Find where the given text appears and provide that cell's center as (X, Y) coordinate. 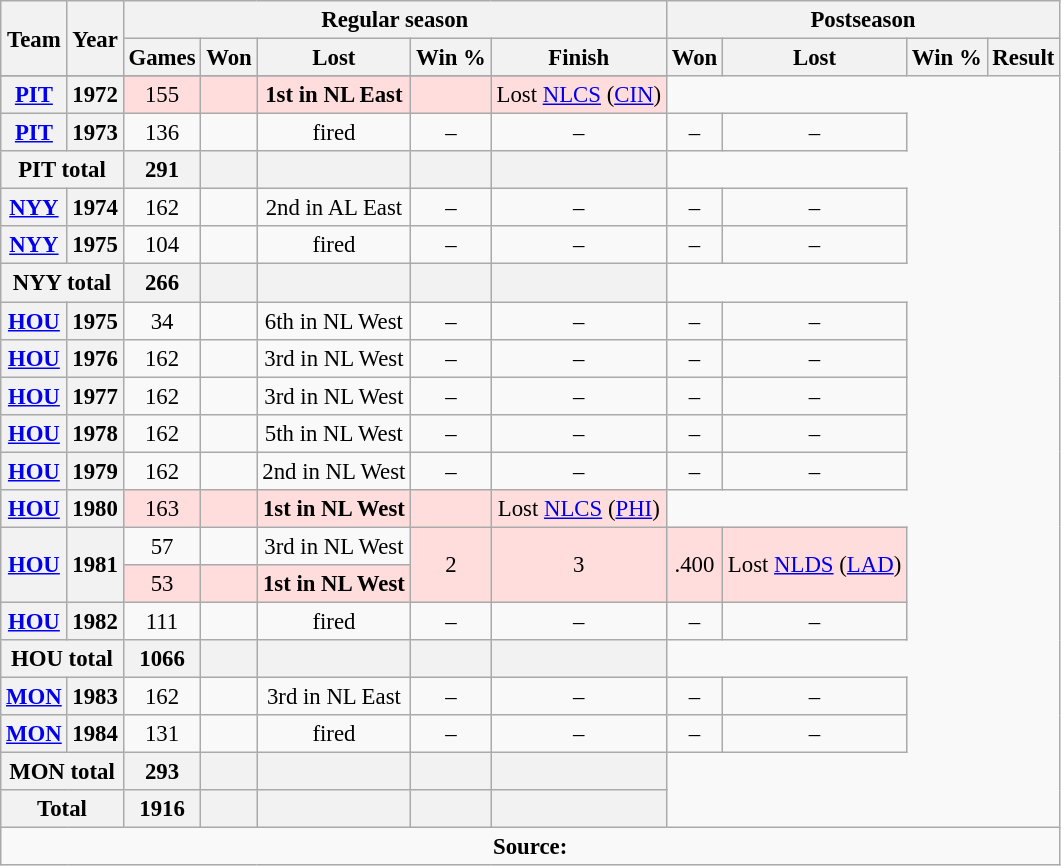
1980 (95, 509)
Source: (530, 847)
1976 (95, 358)
57 (162, 546)
Lost NLDS (LAD) (815, 564)
1981 (95, 564)
Team (34, 38)
1984 (95, 734)
1974 (95, 208)
136 (162, 133)
291 (162, 170)
1st in NL East (334, 95)
34 (162, 321)
2nd in NL West (334, 471)
Lost NLCS (PHI) (578, 509)
2 (451, 564)
6th in NL West (334, 321)
.400 (694, 564)
1978 (95, 433)
131 (162, 734)
1066 (162, 659)
NYY total (62, 283)
Result (1024, 58)
5th in NL West (334, 433)
155 (162, 95)
111 (162, 621)
53 (162, 584)
266 (162, 283)
104 (162, 245)
Year (95, 38)
Total (62, 809)
PIT total (62, 170)
1916 (162, 809)
Finish (578, 58)
Regular season (394, 20)
MON total (62, 772)
293 (162, 772)
1972 (95, 95)
1983 (95, 697)
2nd in AL East (334, 208)
Lost NLCS (CIN) (578, 95)
3rd in NL East (334, 697)
163 (162, 509)
3 (578, 564)
Postseason (862, 20)
Games (162, 58)
1977 (95, 396)
1982 (95, 621)
1979 (95, 471)
1973 (95, 133)
HOU total (62, 659)
